Identify which cell holds the provided text, then report its (X, Y) central coordinate. 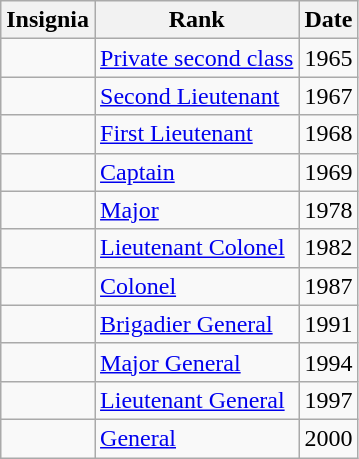
1967 (328, 96)
General (197, 438)
1997 (328, 400)
2000 (328, 438)
Colonel (197, 286)
Rank (197, 20)
Captain (197, 172)
1965 (328, 58)
Second Lieutenant (197, 96)
Private second class (197, 58)
1968 (328, 134)
Date (328, 20)
Brigadier General (197, 324)
Lieutenant Colonel (197, 248)
Major (197, 210)
Insignia (48, 20)
1994 (328, 362)
First Lieutenant (197, 134)
Lieutenant General (197, 400)
1978 (328, 210)
1969 (328, 172)
Major General (197, 362)
1987 (328, 286)
1991 (328, 324)
1982 (328, 248)
